Determine the [x, y] coordinate at the center of the cell enclosing the given text.  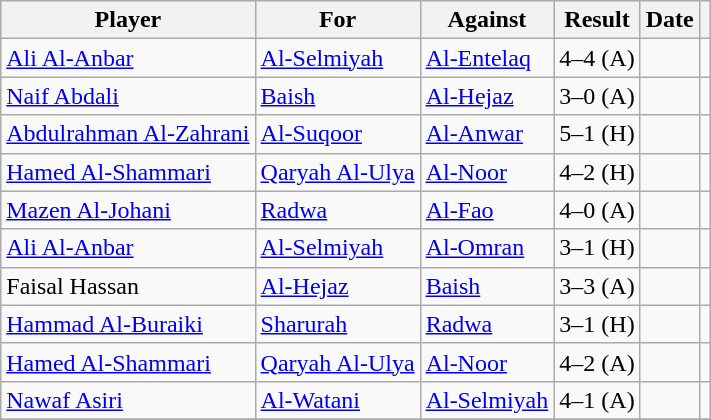
Player [128, 20]
3–0 (A) [597, 96]
Al-Anwar [487, 134]
Date [670, 20]
Al-Suqoor [338, 134]
Sharurah [338, 324]
Hammad Al-Buraiki [128, 324]
Against [487, 20]
Result [597, 20]
For [338, 20]
4–4 (A) [597, 58]
Faisal Hassan [128, 286]
4–2 (A) [597, 362]
Nawaf Asiri [128, 400]
4–0 (A) [597, 210]
Mazen Al-Johani [128, 210]
Al-Watani [338, 400]
4–2 (H) [597, 172]
Al-Fao [487, 210]
3–3 (A) [597, 286]
Al-Omran [487, 248]
Naif Abdali [128, 96]
Abdulrahman Al-Zahrani [128, 134]
Al-Entelaq [487, 58]
4–1 (A) [597, 400]
5–1 (H) [597, 134]
